Provide the [x, y] coordinate of the cell's center where the given text is located.  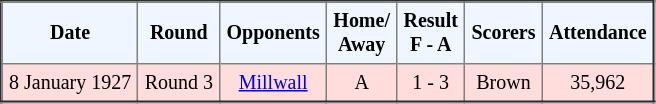
A [362, 83]
Home/Away [362, 33]
ResultF - A [431, 33]
Attendance [598, 33]
Round 3 [179, 83]
1 - 3 [431, 83]
Brown [504, 83]
8 January 1927 [70, 83]
35,962 [598, 83]
Scorers [504, 33]
Date [70, 33]
Millwall [274, 83]
Round [179, 33]
Opponents [274, 33]
